Determine the [x, y] coordinate at the center of the cell enclosing the given text.  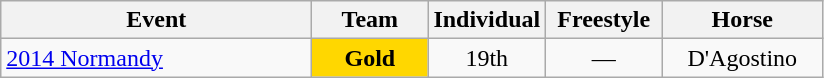
Team [370, 20]
Gold [370, 58]
Individual [487, 20]
D'Agostino [742, 58]
19th [487, 58]
Freestyle [604, 20]
— [604, 58]
2014 Normandy [156, 58]
Horse [742, 20]
Event [156, 20]
